From the cell containing the given text, extract its center point as [X, Y] coordinate. 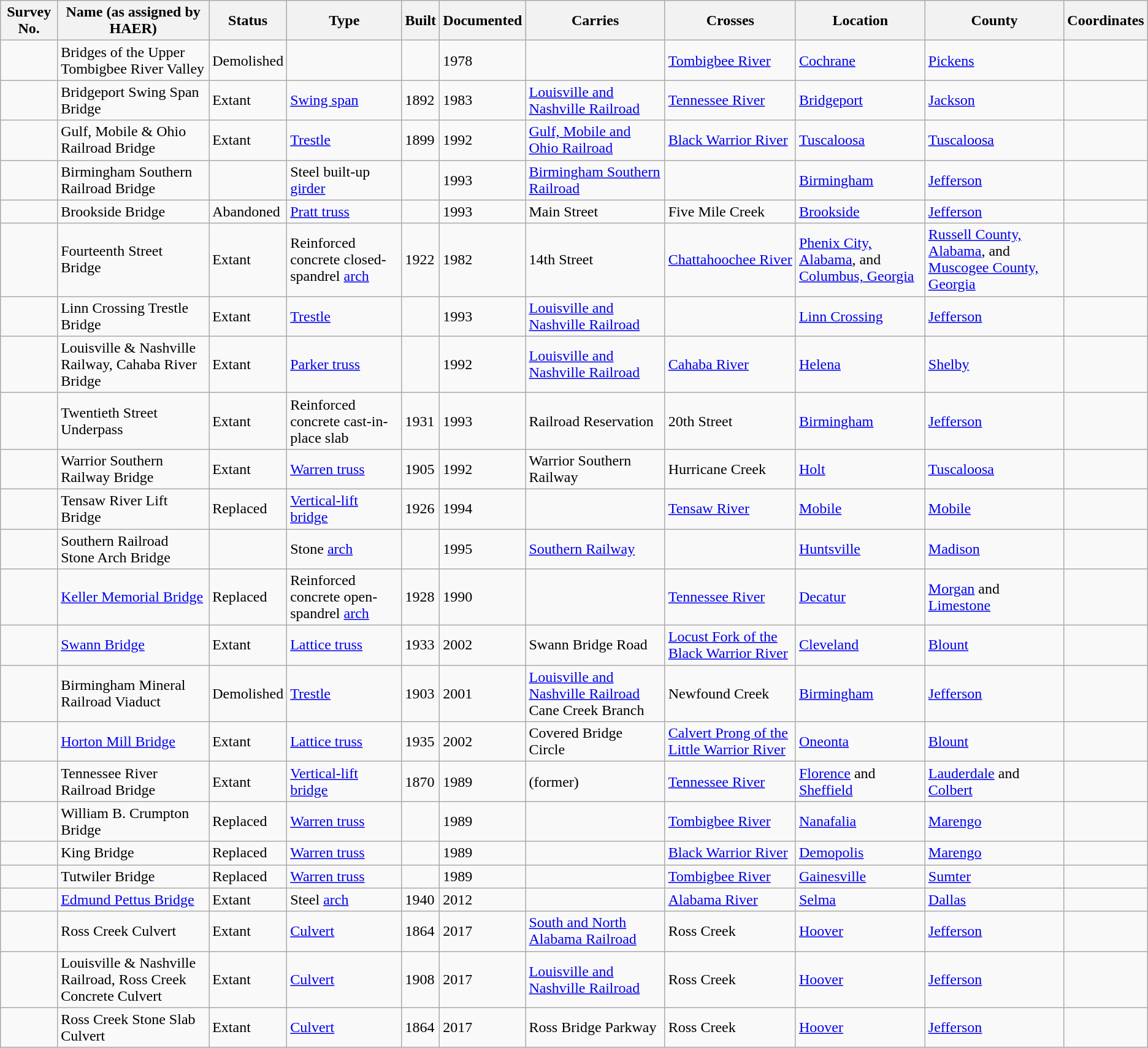
William B. Crumpton Bridge [134, 822]
Madison [994, 548]
Decatur [860, 597]
Ross Creek Culvert [134, 931]
20th Street [730, 421]
Reinforced concrete closed-spandrel arch [345, 260]
Calvert Prong of the Little Warrior River [730, 742]
1903 [421, 694]
South and North Alabama Railroad [595, 931]
Stone arch [345, 548]
Linn Crossing [860, 316]
1933 [421, 645]
King Bridge [134, 853]
2012 [483, 900]
Southern Railroad Stone Arch Bridge [134, 548]
Reinforced concrete open-spandrel arch [345, 597]
Cahaba River [730, 364]
Swann Bridge [134, 645]
Hurricane Creek [730, 469]
Alabama River [730, 900]
Phenix City, Alabama, and Columbus, Georgia [860, 260]
Main Street [595, 212]
Railroad Reservation [595, 421]
Twentieth Street Underpass [134, 421]
Five Mile Creek [730, 212]
Name (as assigned by HAER) [134, 21]
Cochrane [860, 60]
Brookside Bridge [134, 212]
Linn Crossing Trestle Bridge [134, 316]
1983 [483, 101]
Holt [860, 469]
Covered Bridge Circle [595, 742]
1931 [421, 421]
Russell County, Alabama, and Muscogee County, Georgia [994, 260]
1940 [421, 900]
Birmingham Southern Railroad [595, 180]
Lauderdale and Colbert [994, 781]
Chattahoochee River [730, 260]
Shelby [994, 364]
Locust Fork of the Black Warrior River [730, 645]
Reinforced concrete cast-in-place slab [345, 421]
2001 [483, 694]
Gulf, Mobile & Ohio Railroad Bridge [134, 140]
Huntsville [860, 548]
Built [421, 21]
County [994, 21]
Bridgeport [860, 101]
1870 [421, 781]
1905 [421, 469]
1892 [421, 101]
Brookside [860, 212]
Fourteenth Street Bridge [134, 260]
Louisville and Nashville Railroad Cane Creek Branch [595, 694]
14th Street [595, 260]
(former) [595, 781]
1935 [421, 742]
1994 [483, 509]
Birmingham Southern Railroad Bridge [134, 180]
Type [345, 21]
Florence and Sheffield [860, 781]
Survey No. [29, 21]
Dallas [994, 900]
Warrior Southern Railway Bridge [134, 469]
Pratt truss [345, 212]
Keller Memorial Bridge [134, 597]
1908 [421, 979]
1928 [421, 597]
Morgan and Limestone [994, 597]
1990 [483, 597]
Louisville & Nashville Railway, Cahaba River Bridge [134, 364]
Tutwiler Bridge [134, 876]
Birmingham Mineral Railroad Viaduct [134, 694]
Bridgeport Swing Span Bridge [134, 101]
Pickens [994, 60]
Nanafalia [860, 822]
Edmund Pettus Bridge [134, 900]
Gainesville [860, 876]
Southern Railway [595, 548]
Coordinates [1106, 21]
1995 [483, 548]
Parker truss [345, 364]
Swing span [345, 101]
Warrior Southern Railway [595, 469]
Ross Bridge Parkway [595, 1028]
Steel arch [345, 900]
Horton Mill Bridge [134, 742]
Helena [860, 364]
Crosses [730, 21]
Newfound Creek [730, 694]
Louisville & Nashville Railroad, Ross Creek Concrete Culvert [134, 979]
Cleveland [860, 645]
Abandoned [248, 212]
Steel built-up girder [345, 180]
Selma [860, 900]
Oneonta [860, 742]
Jackson [994, 101]
Tennessee River Railroad Bridge [134, 781]
Swann Bridge Road [595, 645]
Ross Creek Stone Slab Culvert [134, 1028]
Demopolis [860, 853]
Bridges of the Upper Tombigbee River Valley [134, 60]
Carries [595, 21]
Tensaw River [730, 509]
Gulf, Mobile and Ohio Railroad [595, 140]
Tensaw River Lift Bridge [134, 509]
1922 [421, 260]
1899 [421, 140]
1982 [483, 260]
Status [248, 21]
1926 [421, 509]
Sumter [994, 876]
Location [860, 21]
Documented [483, 21]
1978 [483, 60]
